Pinpoint the cell where the given text exists, returning its (X, Y) midpoint coordinate. 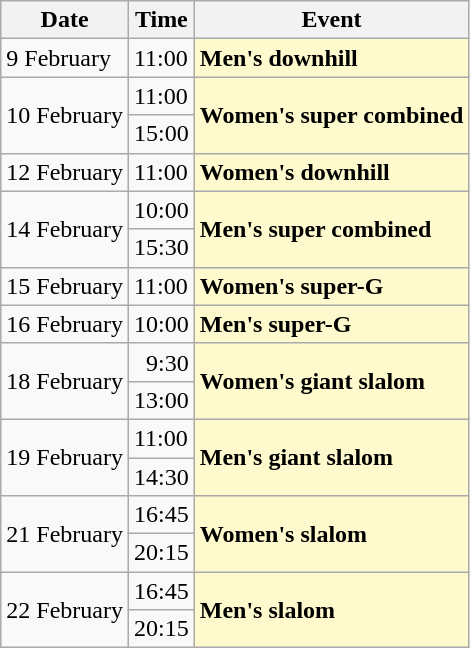
12 February (65, 172)
Men's super combined (332, 229)
9 February (65, 58)
10 February (65, 115)
15:00 (161, 134)
22 February (65, 610)
Date (65, 20)
Men's slalom (332, 610)
16 February (65, 324)
18 February (65, 381)
15:30 (161, 248)
13:00 (161, 400)
21 February (65, 534)
Men's super-G (332, 324)
Women's super combined (332, 115)
Time (161, 20)
15 February (65, 286)
Women's downhill (332, 172)
Women's slalom (332, 534)
14 February (65, 229)
Men's giant slalom (332, 457)
14:30 (161, 477)
Women's super-G (332, 286)
9:30 (161, 362)
Women's giant slalom (332, 381)
Men's downhill (332, 58)
Event (332, 20)
19 February (65, 457)
